Return [x, y] of the center of cell containing provided text 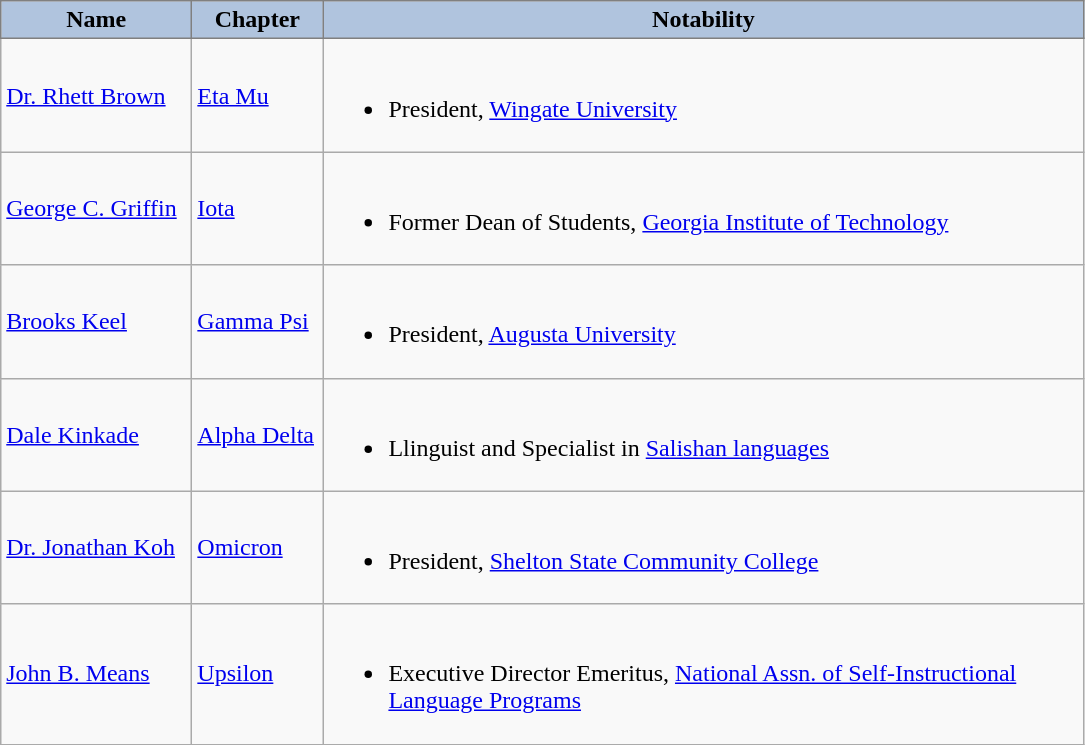
Name [96, 20]
Gamma Psi [258, 322]
Llinguist and Specialist in Salishan languages [704, 434]
Brooks Keel [96, 322]
George C. Griffin [96, 208]
Eta Mu [258, 96]
Alpha Delta [258, 434]
President, Wingate University [704, 96]
President, Shelton State Community College [704, 548]
Former Dean of Students, Georgia Institute of Technology [704, 208]
Dr. Jonathan Koh [96, 548]
Omicron [258, 548]
Executive Director Emeritus, National Assn. of Self-Instructional Language Programs [704, 674]
Dale Kinkade [96, 434]
Notability [704, 20]
John B. Means [96, 674]
Chapter [258, 20]
Upsilon [258, 674]
Iota [258, 208]
Dr. Rhett Brown [96, 96]
President, Augusta University [704, 322]
